Extract the [x, y] coordinate from the center of the cell holding the provided text.  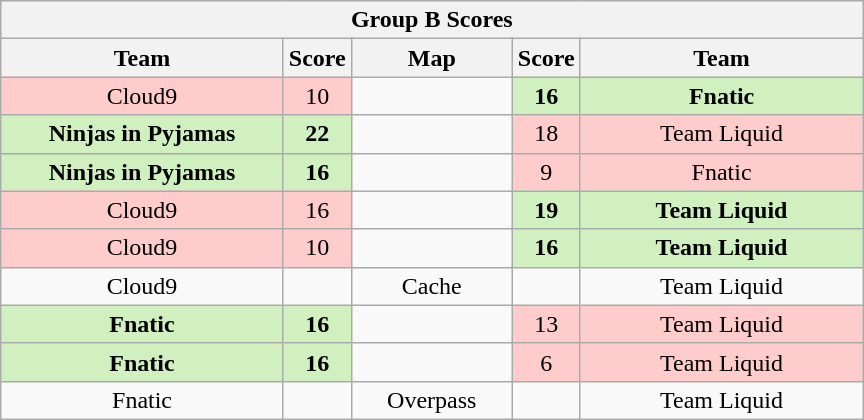
9 [546, 172]
18 [546, 134]
Cache [432, 286]
Group B Scores [432, 20]
19 [546, 210]
Overpass [432, 400]
6 [546, 362]
13 [546, 324]
22 [317, 134]
Map [432, 58]
